Identify which cell holds the provided text, then report its (x, y) central coordinate. 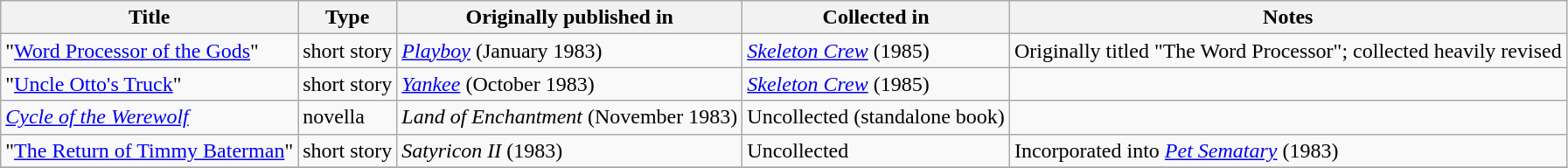
Uncollected (standalone book) (876, 117)
Satyricon II (1983) (570, 150)
"The Return of Timmy Baterman" (150, 150)
Type (348, 17)
Playboy (January 1983) (570, 51)
Uncollected (876, 150)
"Uncle Otto's Truck" (150, 84)
Title (150, 17)
Originally published in (570, 17)
Yankee (October 1983) (570, 84)
Originally titled "The Word Processor"; collected heavily revised (1287, 51)
Cycle of the Werewolf (150, 117)
Land of Enchantment (November 1983) (570, 117)
Incorporated into Pet Sematary (1983) (1287, 150)
"Word Processor of the Gods" (150, 51)
Notes (1287, 17)
Collected in (876, 17)
novella (348, 117)
